Capture the cell that displays the provided text and extract its [x, y] central coordinate. 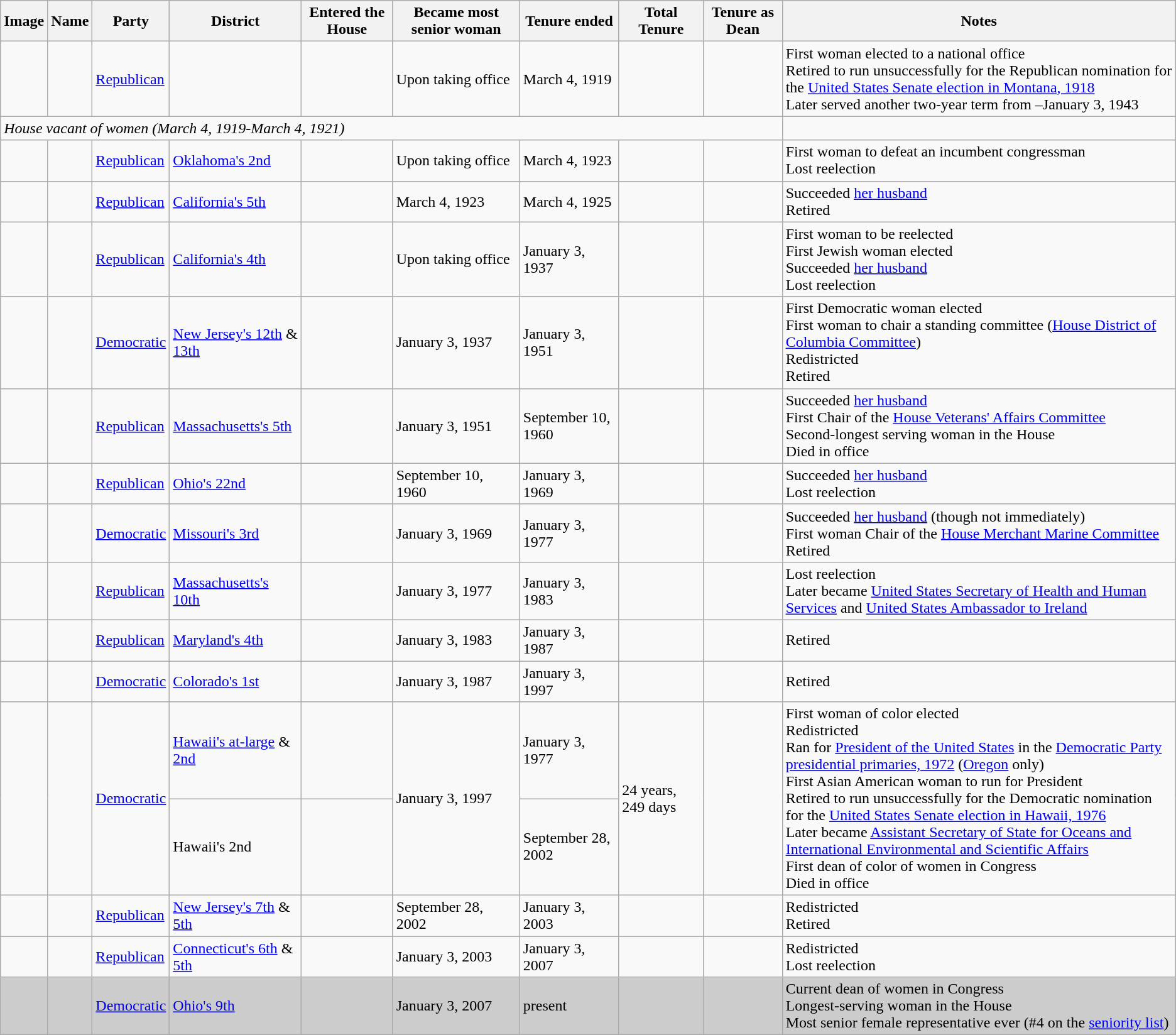
California's 4th [235, 259]
Succeeded her husbandLost reelection [979, 484]
Colorado's 1st [235, 681]
Massachusetts's 5th [235, 426]
First Democratic woman electedFirst woman to chair a standing committee (House District of Columbia Committee)RedistrictedRetired [979, 342]
Entered the House [347, 21]
First woman to defeat an incumbent congressmanLost reelection [979, 161]
Image [24, 21]
present [569, 1006]
Hawaii's 2nd [235, 847]
Lost reelectionLater became United States Secretary of Health and Human Services and United States Ambassador to Ireland [979, 591]
March 4, 1925 [569, 201]
Succeeded her husbandFirst Chair of the House Veterans' Affairs CommitteeSecond-longest serving woman in the HouseDied in office [979, 426]
Name [70, 21]
New Jersey's 12th & 13th [235, 342]
Party [131, 21]
Missouri's 3rd [235, 533]
Succeeded her husbandRetired [979, 201]
March 4, 1919 [569, 79]
Tenure as Dean [743, 21]
Ohio's 9th [235, 1006]
Oklahoma's 2nd [235, 161]
24 years, 249 days [661, 799]
Maryland's 4th [235, 640]
First woman to be reelectedFirst Jewish woman electedSucceeded her husbandLost reelection [979, 259]
California's 5th [235, 201]
Succeeded her husband (though not immediately)First woman Chair of the House Merchant Marine CommitteeRetired [979, 533]
Tenure ended [569, 21]
RedistrictedRetired [979, 916]
Ohio's 22nd [235, 484]
RedistrictedLost reelection [979, 956]
Became most senior woman [456, 21]
Massachusetts's 10th [235, 591]
Total Tenure [661, 21]
Connecticut's 6th & 5th [235, 956]
Notes [979, 21]
Current dean of women in CongressLongest-serving woman in the HouseMost senior female representative ever (#4 on the seniority list) [979, 1006]
District [235, 21]
New Jersey's 7th & 5th [235, 916]
House vacant of women (March 4, 1919-March 4, 1921) [391, 128]
Hawaii's at-large & 2nd [235, 750]
